For the text-containing cell, return its midpoint in [x, y] coordinate format. 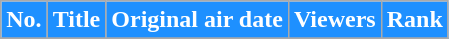
Title [76, 20]
Rank [414, 20]
Viewers [334, 20]
No. [24, 20]
Original air date [198, 20]
